Locate the cell with the specified text and output its (x, y) center coordinate. 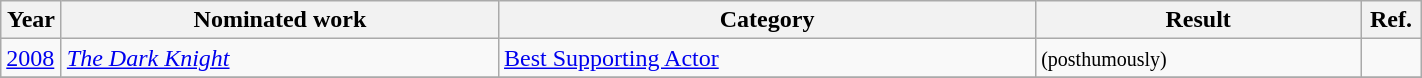
Ref. (1392, 20)
Result (1198, 20)
Category (768, 20)
Best Supporting Actor (768, 58)
Year (32, 20)
(posthumously) (1198, 58)
2008 (32, 58)
The Dark Knight (280, 58)
Nominated work (280, 20)
